Search for the cell housing the specified text and yield its [X, Y] center coordinate. 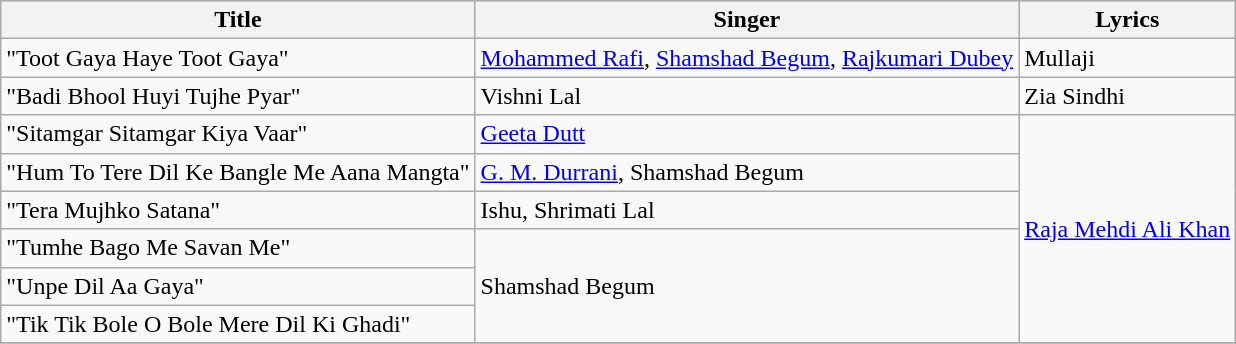
Zia Sindhi [1128, 96]
Raja Mehdi Ali Khan [1128, 229]
"Sitamgar Sitamgar Kiya Vaar" [238, 134]
Mullaji [1128, 58]
Title [238, 20]
"Tik Tik Bole O Bole Mere Dil Ki Ghadi" [238, 324]
"Hum To Tere Dil Ke Bangle Me Aana Mangta" [238, 172]
"Toot Gaya Haye Toot Gaya" [238, 58]
Shamshad Begum [747, 286]
"Unpe Dil Aa Gaya" [238, 286]
Singer [747, 20]
Lyrics [1128, 20]
Mohammed Rafi, Shamshad Begum, Rajkumari Dubey [747, 58]
Ishu, Shrimati Lal [747, 210]
"Badi Bhool Huyi Tujhe Pyar" [238, 96]
G. M. Durrani, Shamshad Begum [747, 172]
"Tera Mujhko Satana" [238, 210]
Vishni Lal [747, 96]
Geeta Dutt [747, 134]
"Tumhe Bago Me Savan Me" [238, 248]
